Identify which cell holds the provided text, then report its [X, Y] central coordinate. 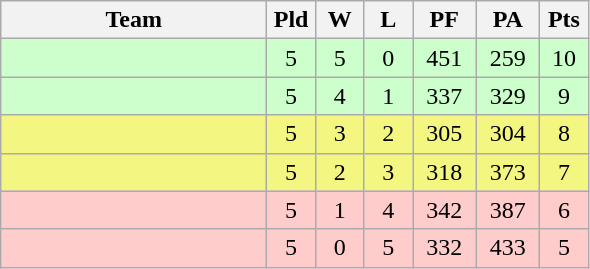
6 [564, 210]
433 [508, 248]
W [340, 20]
Pld [292, 20]
Pts [564, 20]
304 [508, 134]
373 [508, 172]
L [388, 20]
342 [444, 210]
329 [508, 96]
337 [444, 96]
9 [564, 96]
318 [444, 172]
387 [508, 210]
305 [444, 134]
8 [564, 134]
PA [508, 20]
451 [444, 58]
10 [564, 58]
Team [134, 20]
7 [564, 172]
PF [444, 20]
259 [508, 58]
332 [444, 248]
